Return the [x, y] coordinate for the center point of the cell that contains the specified text.  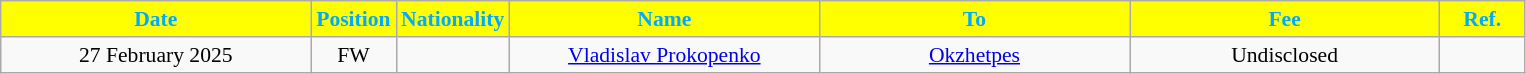
27 February 2025 [156, 55]
Date [156, 19]
Fee [1285, 19]
Vladislav Prokopenko [664, 55]
Ref. [1482, 19]
Nationality [452, 19]
Undisclosed [1285, 55]
Name [664, 19]
Okzhetpes [974, 55]
Position [354, 19]
FW [354, 55]
To [974, 19]
